Locate the cell with the specified text and output its [x, y] center coordinate. 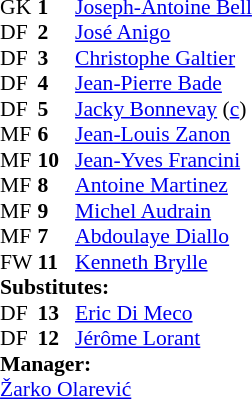
Manager: [126, 364]
Substitutes: [126, 287]
2 [57, 33]
Jérôme Lorant [164, 339]
11 [57, 262]
Jean-Pierre Bade [164, 83]
Michel Audrain [164, 211]
Jacky Bonnevay (c) [164, 109]
10 [57, 160]
FW [19, 262]
12 [57, 339]
Jean-Yves Francini [164, 160]
3 [57, 58]
6 [57, 135]
8 [57, 185]
José Anigo [164, 33]
Jean-Louis Zanon [164, 135]
4 [57, 83]
Abdoulaye Diallo [164, 237]
13 [57, 313]
Christophe Galtier [164, 58]
7 [57, 237]
9 [57, 211]
Eric Di Meco [164, 313]
Kenneth Brylle [164, 262]
Antoine Martinez [164, 185]
5 [57, 109]
